Pinpoint the cell where the given text exists, returning its [x, y] midpoint coordinate. 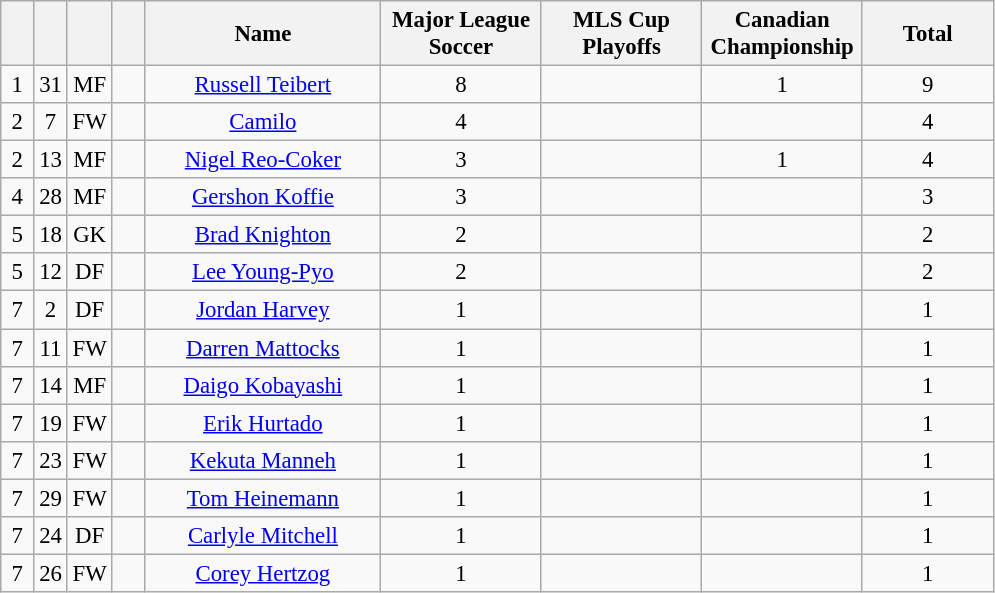
13 [50, 160]
Camilo [263, 122]
Total [928, 34]
Gershon Koffie [263, 197]
29 [50, 498]
Corey Hertzog [263, 573]
Brad Knighton [263, 235]
Darren Mattocks [263, 348]
8 [462, 85]
Jordan Harvey [263, 310]
23 [50, 460]
MLS Cup Playoffs [622, 34]
Kekuta Manneh [263, 460]
Tom Heinemann [263, 498]
9 [928, 85]
Nigel Reo-Coker [263, 160]
31 [50, 85]
Name [263, 34]
Canadian Championship [782, 34]
24 [50, 536]
GK [90, 235]
28 [50, 197]
19 [50, 423]
11 [50, 348]
Erik Hurtado [263, 423]
Russell Teibert [263, 85]
Carlyle Mitchell [263, 536]
Lee Young-Pyo [263, 273]
14 [50, 385]
Daigo Kobayashi [263, 385]
Major League Soccer [462, 34]
18 [50, 235]
12 [50, 273]
26 [50, 573]
